Provide the [x, y] coordinate of the cell's center where the given text is located.  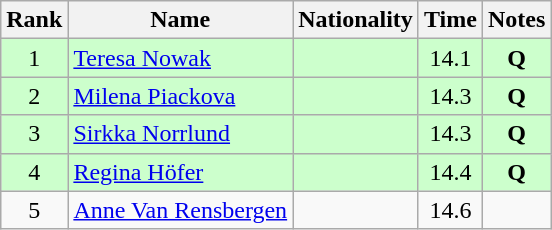
Milena Piackova [180, 96]
2 [34, 96]
14.1 [450, 58]
Name [180, 20]
Anne Van Rensbergen [180, 210]
1 [34, 58]
Regina Höfer [180, 172]
14.4 [450, 172]
Time [450, 20]
5 [34, 210]
Teresa Nowak [180, 58]
4 [34, 172]
14.6 [450, 210]
Nationality [356, 20]
3 [34, 134]
Sirkka Norrlund [180, 134]
Rank [34, 20]
Notes [516, 20]
